Capture the cell that displays the provided text and extract its (x, y) central coordinate. 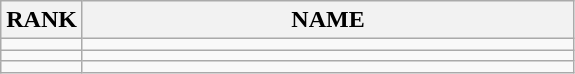
NAME (328, 20)
RANK (42, 20)
